Extract the [X, Y] coordinate from the center of the cell holding the provided text.  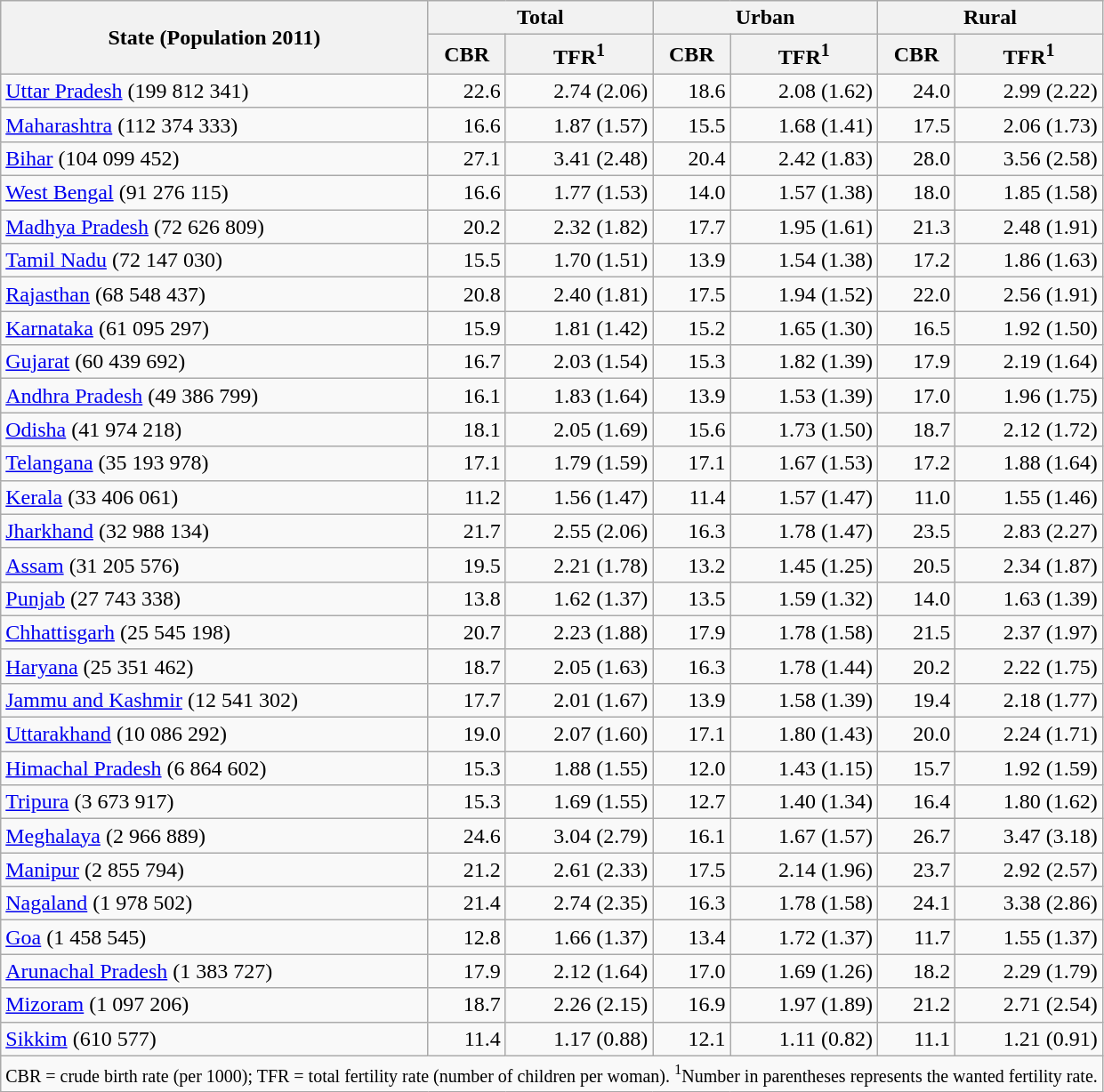
16.5 [916, 328]
1.65 (1.30) [804, 328]
Uttar Pradesh (199 812 341) [214, 91]
19.5 [466, 565]
1.67 (1.57) [804, 836]
2.74 (2.06) [578, 91]
Total [541, 18]
2.07 (1.60) [578, 735]
Uttarakhand (10 086 292) [214, 735]
1.72 (1.37) [804, 937]
Bihar (104 099 452) [214, 158]
23.7 [916, 870]
1.97 (1.89) [804, 1005]
3.47 (3.18) [1029, 836]
15.7 [916, 768]
Assam (31 205 576) [214, 565]
26.7 [916, 836]
2.18 (1.77) [1029, 700]
1.53 (1.39) [804, 396]
1.81 (1.42) [578, 328]
12.8 [466, 937]
1.78 (1.44) [804, 666]
2.56 (1.91) [1029, 294]
Chhattisgarh (25 545 198) [214, 632]
1.77 (1.53) [578, 193]
Urban [765, 18]
1.85 (1.58) [1029, 193]
2.40 (1.81) [578, 294]
Jharkhand (32 988 134) [214, 531]
2.29 (1.79) [1029, 971]
Karnataka (61 095 297) [214, 328]
3.38 (2.86) [1029, 903]
2.55 (2.06) [578, 531]
1.73 (1.50) [804, 430]
1.82 (1.39) [804, 362]
15.9 [466, 328]
1.83 (1.64) [578, 396]
15.6 [692, 430]
1.79 (1.59) [578, 463]
Meghalaya (2 966 889) [214, 836]
2.03 (1.54) [578, 362]
1.58 (1.39) [804, 700]
3.41 (2.48) [578, 158]
11.7 [916, 937]
Haryana (25 351 462) [214, 666]
Kerala (33 406 061) [214, 497]
2.21 (1.78) [578, 565]
1.94 (1.52) [804, 294]
3.04 (2.79) [578, 836]
20.8 [466, 294]
16.4 [916, 802]
2.92 (2.57) [1029, 870]
Manipur (2 855 794) [214, 870]
Gujarat (60 439 692) [214, 362]
20.4 [692, 158]
Madhya Pradesh (72 626 809) [214, 227]
2.19 (1.64) [1029, 362]
1.86 (1.63) [1029, 261]
Tamil Nadu (72 147 030) [214, 261]
13.8 [466, 598]
1.62 (1.37) [578, 598]
Rajasthan (68 548 437) [214, 294]
1.96 (1.75) [1029, 396]
22.0 [916, 294]
1.95 (1.61) [804, 227]
2.08 (1.62) [804, 91]
Rural [989, 18]
1.54 (1.38) [804, 261]
2.26 (2.15) [578, 1005]
2.12 (1.72) [1029, 430]
24.6 [466, 836]
24.1 [916, 903]
12.1 [692, 1039]
1.92 (1.50) [1029, 328]
1.66 (1.37) [578, 937]
24.0 [916, 91]
2.61 (2.33) [578, 870]
21.4 [466, 903]
Punjab (27 743 338) [214, 598]
2.71 (2.54) [1029, 1005]
1.57 (1.38) [804, 193]
1.45 (1.25) [804, 565]
1.68 (1.41) [804, 124]
20.7 [466, 632]
1.67 (1.53) [804, 463]
1.40 (1.34) [804, 802]
Telangana (35 193 978) [214, 463]
2.24 (1.71) [1029, 735]
1.88 (1.55) [578, 768]
1.63 (1.39) [1029, 598]
1.56 (1.47) [578, 497]
1.17 (0.88) [578, 1039]
1.69 (1.55) [578, 802]
Andhra Pradesh (49 386 799) [214, 396]
2.48 (1.91) [1029, 227]
21.5 [916, 632]
19.0 [466, 735]
1.87 (1.57) [578, 124]
Arunachal Pradesh (1 383 727) [214, 971]
2.12 (1.64) [578, 971]
2.74 (2.35) [578, 903]
1.59 (1.32) [804, 598]
2.01 (1.67) [578, 700]
West Bengal (91 276 115) [214, 193]
23.5 [916, 531]
Mizoram (1 097 206) [214, 1005]
1.80 (1.43) [804, 735]
2.05 (1.69) [578, 430]
18.6 [692, 91]
3.56 (2.58) [1029, 158]
1.55 (1.46) [1029, 497]
1.21 (0.91) [1029, 1039]
1.55 (1.37) [1029, 937]
21.7 [466, 531]
2.22 (1.75) [1029, 666]
1.80 (1.62) [1029, 802]
2.14 (1.96) [804, 870]
2.06 (1.73) [1029, 124]
1.57 (1.47) [804, 497]
27.1 [466, 158]
1.88 (1.64) [1029, 463]
Goa (1 458 545) [214, 937]
18.2 [916, 971]
11.0 [916, 497]
13.5 [692, 598]
13.4 [692, 937]
1.11 (0.82) [804, 1039]
13.2 [692, 565]
1.92 (1.59) [1029, 768]
12.7 [692, 802]
2.37 (1.97) [1029, 632]
18.1 [466, 430]
19.4 [916, 700]
1.78 (1.47) [804, 531]
Jammu and Kashmir (12 541 302) [214, 700]
20.0 [916, 735]
1.69 (1.26) [804, 971]
State (Population 2011) [214, 37]
16.9 [692, 1005]
Sikkim (610 577) [214, 1039]
11.2 [466, 497]
22.6 [466, 91]
2.34 (1.87) [1029, 565]
12.0 [692, 768]
2.23 (1.88) [578, 632]
2.42 (1.83) [804, 158]
Maharashtra (112 374 333) [214, 124]
15.2 [692, 328]
1.43 (1.15) [804, 768]
2.99 (2.22) [1029, 91]
16.7 [466, 362]
2.32 (1.82) [578, 227]
28.0 [916, 158]
18.0 [916, 193]
Himachal Pradesh (6 864 602) [214, 768]
Tripura (3 673 917) [214, 802]
21.3 [916, 227]
2.83 (2.27) [1029, 531]
11.1 [916, 1039]
Nagaland (1 978 502) [214, 903]
1.70 (1.51) [578, 261]
20.5 [916, 565]
Odisha (41 974 218) [214, 430]
2.05 (1.63) [578, 666]
